Find where the given text appears and provide that cell's center as [X, Y] coordinate. 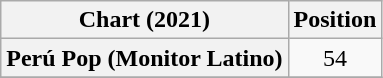
Position [335, 20]
54 [335, 58]
Perú Pop (Monitor Latino) [144, 58]
Chart (2021) [144, 20]
